Capture the cell that displays the provided text and extract its [x, y] central coordinate. 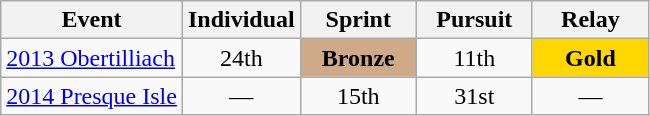
Pursuit [474, 20]
Bronze [358, 58]
Gold [590, 58]
Sprint [358, 20]
24th [241, 58]
15th [358, 96]
2014 Presque Isle [92, 96]
31st [474, 96]
Relay [590, 20]
Individual [241, 20]
2013 Obertilliach [92, 58]
Event [92, 20]
11th [474, 58]
